Identify which cell holds the provided text, then report its (x, y) central coordinate. 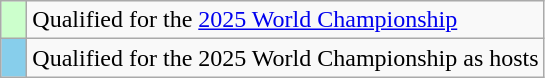
Qualified for the 2025 World Championship (286, 20)
Qualified for the 2025 World Championship as hosts (286, 58)
